Provide the (X, Y) coordinate of the cell's center where the given text is located.  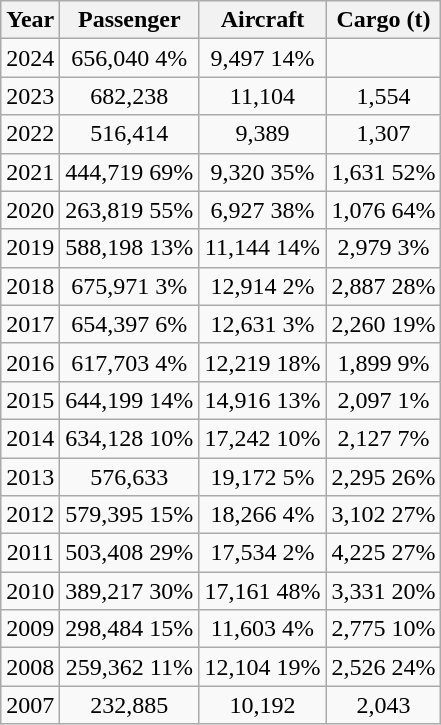
12,219 18% (262, 362)
232,885 (130, 705)
617,703 4% (130, 362)
2,295 26% (384, 477)
579,395 15% (130, 515)
503,408 29% (130, 553)
2,097 1% (384, 400)
9,497 14% (262, 58)
2014 (30, 438)
6,927 38% (262, 210)
Cargo (t) (384, 20)
14,916 13% (262, 400)
2016 (30, 362)
516,414 (130, 134)
18,266 4% (262, 515)
2018 (30, 286)
298,484 15% (130, 629)
11,603 4% (262, 629)
1,307 (384, 134)
634,128 10% (130, 438)
11,144 14% (262, 248)
263,819 55% (130, 210)
2021 (30, 172)
4,225 27% (384, 553)
2007 (30, 705)
2,887 28% (384, 286)
682,238 (130, 96)
2022 (30, 134)
9,320 35% (262, 172)
2010 (30, 591)
19,172 5% (262, 477)
Aircraft (262, 20)
444,719 69% (130, 172)
2024 (30, 58)
2020 (30, 210)
2,043 (384, 705)
2,775 10% (384, 629)
Year (30, 20)
2,526 24% (384, 667)
2,260 19% (384, 324)
2008 (30, 667)
2009 (30, 629)
1,631 52% (384, 172)
12,914 2% (262, 286)
3,102 27% (384, 515)
17,534 2% (262, 553)
2013 (30, 477)
2017 (30, 324)
2019 (30, 248)
656,040 4% (130, 58)
1,076 64% (384, 210)
9,389 (262, 134)
2,979 3% (384, 248)
2015 (30, 400)
2023 (30, 96)
644,199 14% (130, 400)
3,331 20% (384, 591)
675,971 3% (130, 286)
2012 (30, 515)
1,554 (384, 96)
12,104 19% (262, 667)
17,161 48% (262, 591)
654,397 6% (130, 324)
1,899 9% (384, 362)
10,192 (262, 705)
389,217 30% (130, 591)
2,127 7% (384, 438)
Passenger (130, 20)
2011 (30, 553)
588,198 13% (130, 248)
259,362 11% (130, 667)
576,633 (130, 477)
12,631 3% (262, 324)
11,104 (262, 96)
17,242 10% (262, 438)
